Find where the given text appears and provide that cell's center as (x, y) coordinate. 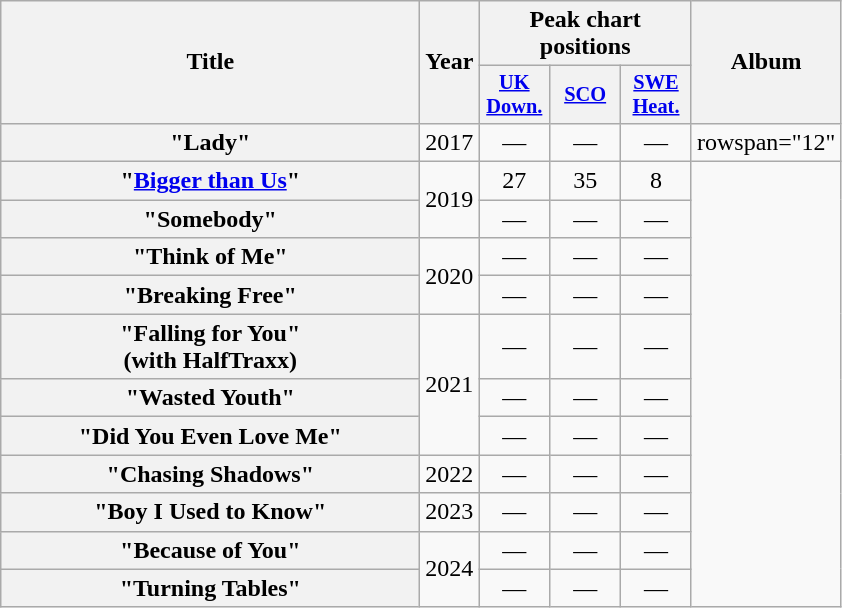
"Wasted Youth" (210, 398)
27 (514, 181)
2024 (450, 569)
SCO (586, 95)
Album (766, 62)
SWEHeat. (656, 95)
"Bigger than Us" (210, 181)
Peak chart positions (586, 34)
"Did You Even Love Me" (210, 436)
2022 (450, 474)
Title (210, 62)
2017 (450, 142)
"Because of You" (210, 550)
2021 (450, 384)
"Somebody" (210, 219)
"Lady" (210, 142)
2019 (450, 200)
"Think of Me" (210, 257)
2020 (450, 276)
35 (586, 181)
2023 (450, 512)
Year (450, 62)
"Boy I Used to Know" (210, 512)
UKDown. (514, 95)
"Falling for You"(with HalfTraxx) (210, 346)
8 (656, 181)
"Chasing Shadows" (210, 474)
rowspan="12" (766, 142)
"Breaking Free" (210, 295)
"Turning Tables" (210, 588)
